Capture the cell that displays the provided text and extract its (x, y) central coordinate. 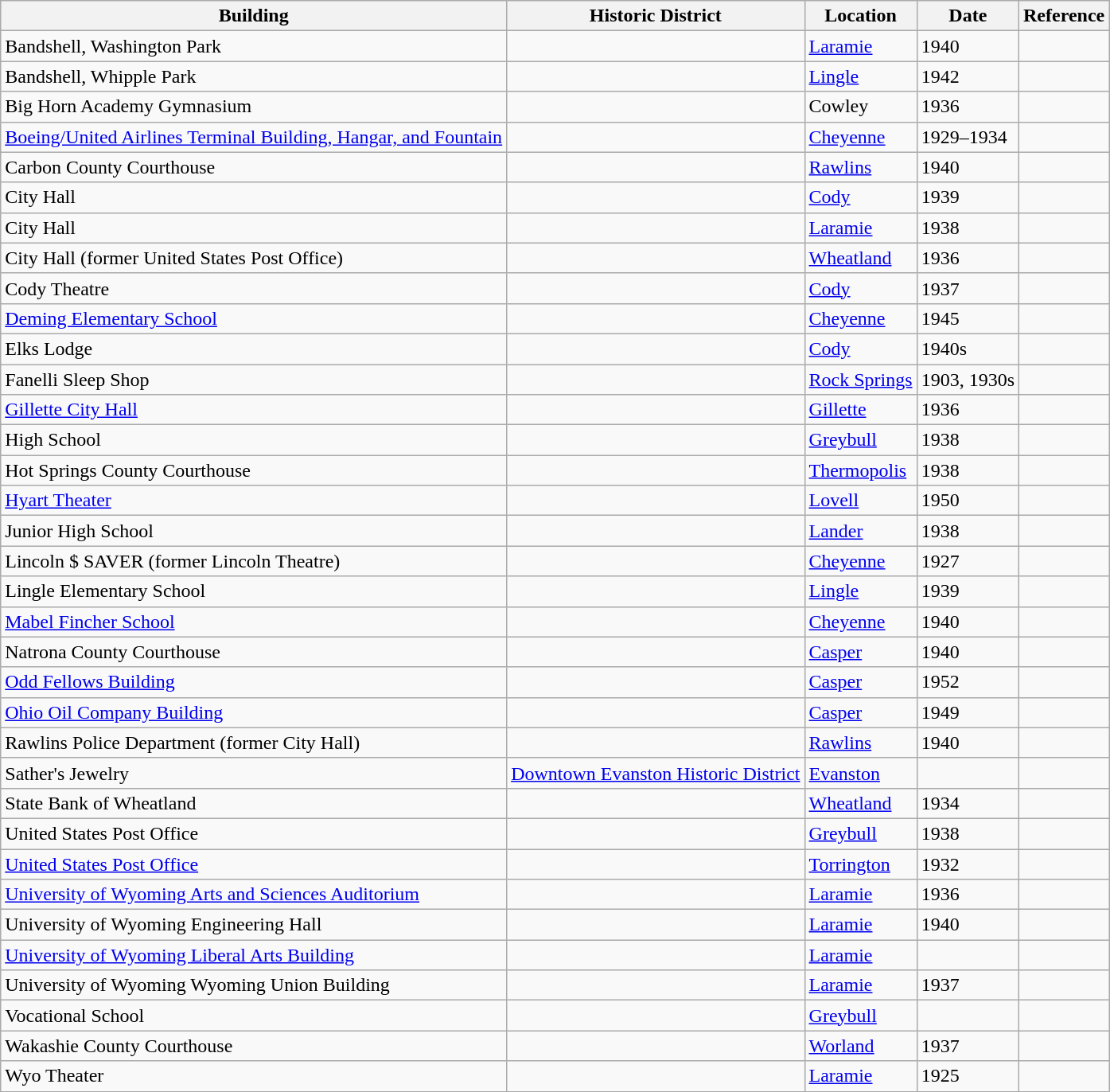
1934 (968, 803)
University of Wyoming Wyoming Union Building (254, 985)
University of Wyoming Arts and Sciences Auditorium (254, 895)
Reference (1065, 16)
Sather's Jewelry (254, 773)
Deming Elementary School (254, 318)
Cowley (861, 107)
1949 (968, 712)
Bandshell, Washington Park (254, 46)
1942 (968, 76)
Downtown Evanston Historic District (656, 773)
1927 (968, 561)
1940s (968, 349)
1925 (968, 1076)
Hyart Theater (254, 501)
Lincoln $ SAVER (former Lincoln Theatre) (254, 561)
Date (968, 16)
1932 (968, 864)
Lander (861, 531)
1950 (968, 501)
Boeing/United Airlines Terminal Building, Hangar, and Fountain (254, 137)
Rawlins Police Department (former City Hall) (254, 743)
Lovell (861, 501)
Thermopolis (861, 470)
1945 (968, 318)
Wakashie County Courthouse (254, 1046)
University of Wyoming Engineering Hall (254, 925)
Cody Theatre (254, 288)
University of Wyoming Liberal Arts Building (254, 955)
Location (861, 16)
1903, 1930s (968, 380)
Carbon County Courthouse (254, 167)
Gillette City Hall (254, 410)
Wyo Theater (254, 1076)
High School (254, 440)
Hot Springs County Courthouse (254, 470)
Natrona County Courthouse (254, 652)
Odd Fellows Building (254, 682)
Worland (861, 1046)
Rock Springs (861, 380)
City Hall (former United States Post Office) (254, 258)
Ohio Oil Company Building (254, 712)
1952 (968, 682)
State Bank of Wheatland (254, 803)
Bandshell, Whipple Park (254, 76)
Junior High School (254, 531)
Big Horn Academy Gymnasium (254, 107)
Building (254, 16)
Mabel Fincher School (254, 622)
Vocational School (254, 1016)
Lingle Elementary School (254, 591)
Evanston (861, 773)
Torrington (861, 864)
Historic District (656, 16)
Elks Lodge (254, 349)
1929–1934 (968, 137)
Fanelli Sleep Shop (254, 380)
Gillette (861, 410)
